Scan for the cell matching the given text and deliver its (x, y) coordinate at center. 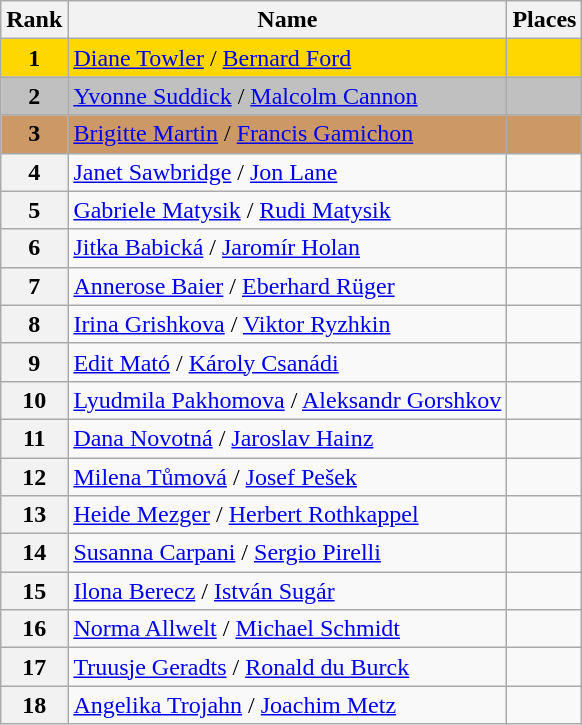
18 (34, 705)
Rank (34, 20)
Lyudmila Pakhomova / Aleksandr Gorshkov (288, 400)
Milena Tůmová / Josef Pešek (288, 477)
Places (544, 20)
15 (34, 591)
Janet Sawbridge / Jon Lane (288, 172)
17 (34, 667)
Dana Novotná / Jaroslav Hainz (288, 438)
Edit Mató / Károly Csanádi (288, 362)
Irina Grishkova / Viktor Ryzhkin (288, 324)
Diane Towler / Bernard Ford (288, 58)
Norma Allwelt / Michael Schmidt (288, 629)
Ilona Berecz / István Sugár (288, 591)
10 (34, 400)
Yvonne Suddick / Malcolm Cannon (288, 96)
5 (34, 210)
6 (34, 248)
Brigitte Martin / Francis Gamichon (288, 134)
3 (34, 134)
12 (34, 477)
4 (34, 172)
7 (34, 286)
11 (34, 438)
Jitka Babická / Jaromír Holan (288, 248)
Annerose Baier / Eberhard Rüger (288, 286)
Name (288, 20)
8 (34, 324)
Heide Mezger / Herbert Rothkappel (288, 515)
16 (34, 629)
2 (34, 96)
Angelika Trojahn / Joachim Metz (288, 705)
Susanna Carpani / Sergio Pirelli (288, 553)
Truusje Geradts / Ronald du Burck (288, 667)
Gabriele Matysik / Rudi Matysik (288, 210)
9 (34, 362)
1 (34, 58)
14 (34, 553)
13 (34, 515)
